Provide the (x, y) coordinate of the cell's center where the given text is located.  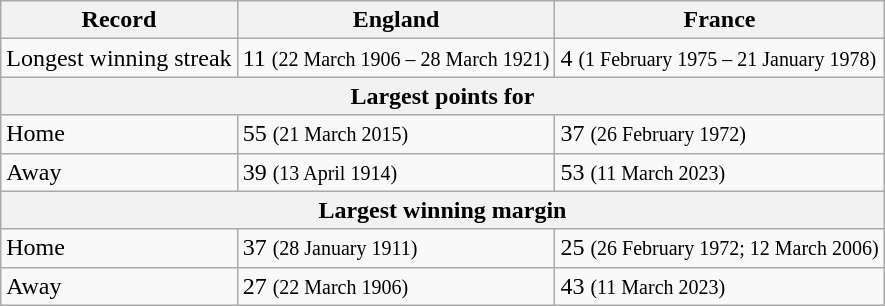
Largest points for (442, 96)
27 (22 March 1906) (396, 286)
Record (119, 20)
53 (11 March 2023) (720, 172)
11 (22 March 1906 – 28 March 1921) (396, 58)
39 (13 April 1914) (396, 172)
England (396, 20)
Largest winning margin (442, 210)
4 (1 February 1975 – 21 January 1978) (720, 58)
55 (21 March 2015) (396, 134)
37 (28 January 1911) (396, 248)
Longest winning streak (119, 58)
43 (11 March 2023) (720, 286)
25 (26 February 1972; 12 March 2006) (720, 248)
France (720, 20)
37 (26 February 1972) (720, 134)
